Identify which cell holds the provided text, then report its (X, Y) central coordinate. 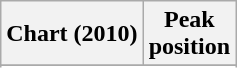
Peak position (189, 34)
Chart (2010) (72, 34)
